Detect which cell encompasses the target text, then output its [x, y] center coordinate. 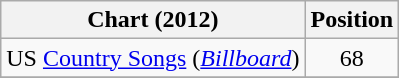
Position [352, 20]
Chart (2012) [153, 20]
US Country Songs (Billboard) [153, 58]
68 [352, 58]
